Identify which cell holds the provided text, then report its [x, y] central coordinate. 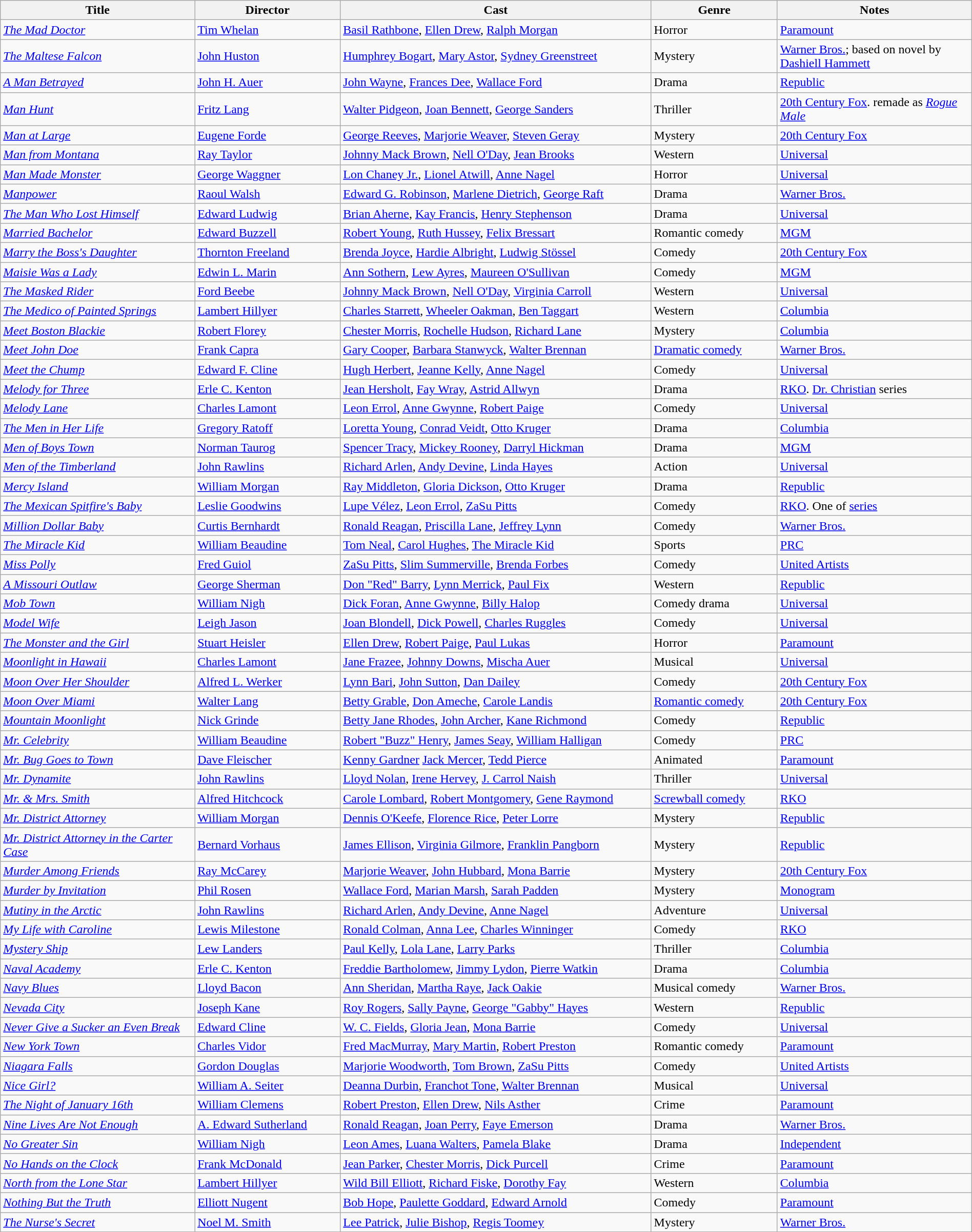
The Masked Rider [97, 292]
Meet John Doe [97, 350]
A. Edward Sutherland [268, 1124]
Model Wife [97, 623]
Never Give a Sucker an Even Break [97, 1027]
Leon Ames, Luana Walters, Pamela Blake [496, 1144]
Hugh Herbert, Jeanne Kelly, Anne Nagel [496, 369]
Frank Capra [268, 350]
The Nurse's Secret [97, 1222]
James Ellison, Virginia Gilmore, Franklin Pangborn [496, 845]
Alfred Hitchcock [268, 798]
Lloyd Bacon [268, 988]
Alfred L. Werker [268, 682]
Johnny Mack Brown, Nell O'Day, Virginia Carroll [496, 292]
Man from Montana [97, 155]
Ann Sheridan, Martha Raye, Jack Oakie [496, 988]
Walter Pidgeon, Joan Bennett, George Sanders [496, 109]
Manpower [97, 194]
Fritz Lang [268, 109]
The Mexican Spitfire's Baby [97, 506]
George Waggner [268, 174]
Director [268, 10]
Man Hunt [97, 109]
Frank McDonald [268, 1163]
Nice Girl? [97, 1085]
Dramatic comedy [714, 350]
Edward Buzzell [268, 233]
Charles Starrett, Wheeler Oakman, Ben Taggart [496, 311]
A Man Betrayed [97, 83]
Tim Whelan [268, 30]
Lupe Vélez, Leon Errol, ZaSu Pitts [496, 506]
Brenda Joyce, Hardie Albright, Ludwig Stössel [496, 252]
Humphrey Bogart, Mary Astor, Sydney Greenstreet [496, 56]
Lew Landers [268, 949]
Murder by Invitation [97, 890]
Independent [875, 1144]
Dennis O'Keefe, Florence Rice, Peter Lorre [496, 818]
Man at Large [97, 135]
Richard Arlen, Andy Devine, Anne Nagel [496, 910]
Raoul Walsh [268, 194]
No Hands on the Clock [97, 1163]
Ray Taylor [268, 155]
The Miracle Kid [97, 545]
Mr. Bug Goes to Town [97, 759]
Wild Bill Elliott, Richard Fiske, Dorothy Fay [496, 1183]
Bob Hope, Paulette Goddard, Edward Arnold [496, 1202]
Million Dollar Baby [97, 525]
Mercy Island [97, 486]
My Life with Caroline [97, 930]
Nevada City [97, 1008]
Deanna Durbin, Franchot Tone, Walter Brennan [496, 1085]
Genre [714, 10]
Cast [496, 10]
Dick Foran, Anne Gwynne, Billy Halop [496, 604]
Leon Errol, Anne Gwynne, Robert Paige [496, 408]
Maisie Was a Lady [97, 272]
Lewis Milestone [268, 930]
Meet Boston Blackie [97, 331]
Leigh Jason [268, 623]
Notes [875, 10]
Ray Middleton, Gloria Dickson, Otto Kruger [496, 486]
Ronald Reagan, Joan Perry, Faye Emerson [496, 1124]
Nothing But the Truth [97, 1202]
Betty Jane Rhodes, John Archer, Kane Richmond [496, 721]
Edward F. Cline [268, 369]
The Monster and the Girl [97, 643]
Edward Cline [268, 1027]
20th Century Fox. remade as Rogue Male [875, 109]
Tom Neal, Carol Hughes, The Miracle Kid [496, 545]
Elliott Nugent [268, 1202]
Musical comedy [714, 988]
Adventure [714, 910]
Paul Kelly, Lola Lane, Larry Parks [496, 949]
Eugene Forde [268, 135]
Roy Rogers, Sally Payne, George "Gabby" Hayes [496, 1008]
Marjorie Woodworth, Tom Brown, ZaSu Pitts [496, 1066]
Mutiny in the Arctic [97, 910]
Carole Lombard, Robert Montgomery, Gene Raymond [496, 798]
Fred MacMurray, Mary Martin, Robert Preston [496, 1046]
Leslie Goodwins [268, 506]
The Medico of Painted Springs [97, 311]
Meet the Chump [97, 369]
Stuart Heisler [268, 643]
Edwin L. Marin [268, 272]
John H. Auer [268, 83]
Mystery Ship [97, 949]
Noel M. Smith [268, 1222]
New York Town [97, 1046]
Charles Vidor [268, 1046]
Nine Lives Are Not Enough [97, 1124]
Ronald Reagan, Priscilla Lane, Jeffrey Lynn [496, 525]
Thornton Freeland [268, 252]
Men of the Timberland [97, 467]
Norman Taurog [268, 447]
Robert "Buzz" Henry, James Seay, William Halligan [496, 740]
Title [97, 10]
The Night of January 16th [97, 1105]
Freddie Bartholomew, Jimmy Lydon, Pierre Watkin [496, 969]
Lee Patrick, Julie Bishop, Regis Toomey [496, 1222]
Ellen Drew, Robert Paige, Paul Lukas [496, 643]
Betty Grable, Don Ameche, Carole Landis [496, 701]
Navy Blues [97, 988]
John Wayne, Frances Dee, Wallace Ford [496, 83]
Don "Red" Barry, Lynn Merrick, Paul Fix [496, 584]
William Clemens [268, 1105]
No Greater Sin [97, 1144]
Spencer Tracy, Mickey Rooney, Darryl Hickman [496, 447]
Comedy drama [714, 604]
Mr. & Mrs. Smith [97, 798]
Fred Guiol [268, 564]
Jane Frazee, Johnny Downs, Mischa Auer [496, 662]
Jean Hersholt, Fay Wray, Astrid Allwyn [496, 389]
Loretta Young, Conrad Veidt, Otto Kruger [496, 428]
Screwball comedy [714, 798]
Animated [714, 759]
Chester Morris, Rochelle Hudson, Richard Lane [496, 331]
Murder Among Friends [97, 871]
Phil Rosen [268, 890]
George Sherman [268, 584]
Ronald Colman, Anna Lee, Charles Winninger [496, 930]
Warner Bros.; based on novel by Dashiell Hammett [875, 56]
Lloyd Nolan, Irene Hervey, J. Carrol Naish [496, 779]
Marry the Boss's Daughter [97, 252]
W. C. Fields, Gloria Jean, Mona Barrie [496, 1027]
Married Bachelor [97, 233]
The Men in Her Life [97, 428]
Johnny Mack Brown, Nell O'Day, Jean Brooks [496, 155]
The Mad Doctor [97, 30]
Action [714, 467]
Sports [714, 545]
The Man Who Lost Himself [97, 213]
Wallace Ford, Marian Marsh, Sarah Padden [496, 890]
Naval Academy [97, 969]
Kenny Gardner Jack Mercer, Tedd Pierce [496, 759]
Jean Parker, Chester Morris, Dick Purcell [496, 1163]
Robert Florey [268, 331]
John Huston [268, 56]
Ann Sothern, Lew Ayres, Maureen O'Sullivan [496, 272]
A Missouri Outlaw [97, 584]
Moon Over Her Shoulder [97, 682]
Ford Beebe [268, 292]
Nick Grinde [268, 721]
Edward G. Robinson, Marlene Dietrich, George Raft [496, 194]
ZaSu Pitts, Slim Summerville, Brenda Forbes [496, 564]
William A. Seiter [268, 1085]
Robert Young, Ruth Hussey, Felix Bressart [496, 233]
Men of Boys Town [97, 447]
Marjorie Weaver, John Hubbard, Mona Barrie [496, 871]
Mr. Dynamite [97, 779]
Mr. Celebrity [97, 740]
RKO. Dr. Christian series [875, 389]
Bernard Vorhaus [268, 845]
Mr. District Attorney in the Carter Case [97, 845]
Mr. District Attorney [97, 818]
Melody for Three [97, 389]
Moon Over Miami [97, 701]
Brian Aherne, Kay Francis, Henry Stephenson [496, 213]
Walter Lang [268, 701]
The Maltese Falcon [97, 56]
Monogram [875, 890]
Dave Fleischer [268, 759]
Lon Chaney Jr., Lionel Atwill, Anne Nagel [496, 174]
Lynn Bari, John Sutton, Dan Dailey [496, 682]
Edward Ludwig [268, 213]
Gregory Ratoff [268, 428]
Man Made Monster [97, 174]
Gordon Douglas [268, 1066]
Miss Polly [97, 564]
RKO. One of series [875, 506]
Moonlight in Hawaii [97, 662]
Basil Rathbone, Ellen Drew, Ralph Morgan [496, 30]
Melody Lane [97, 408]
George Reeves, Marjorie Weaver, Steven Geray [496, 135]
Joan Blondell, Dick Powell, Charles Ruggles [496, 623]
Robert Preston, Ellen Drew, Nils Asther [496, 1105]
Gary Cooper, Barbara Stanwyck, Walter Brennan [496, 350]
Richard Arlen, Andy Devine, Linda Hayes [496, 467]
Joseph Kane [268, 1008]
Niagara Falls [97, 1066]
Curtis Bernhardt [268, 525]
Mountain Moonlight [97, 721]
Ray McCarey [268, 871]
Mob Town [97, 604]
North from the Lone Star [97, 1183]
